Capture the cell that displays the provided text and extract its (X, Y) central coordinate. 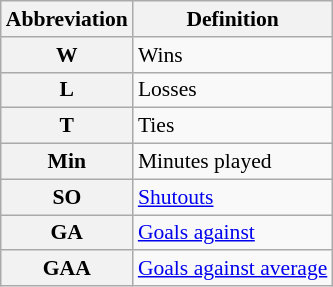
L (67, 90)
Definition (233, 19)
Abbreviation (67, 19)
W (67, 55)
Wins (233, 55)
Ties (233, 126)
Shutouts (233, 197)
GA (67, 233)
GAA (67, 269)
T (67, 126)
Goals against (233, 233)
Losses (233, 90)
Minutes played (233, 162)
Min (67, 162)
Goals against average (233, 269)
SO (67, 197)
